Scan for the cell matching the given text and deliver its [x, y] coordinate at center. 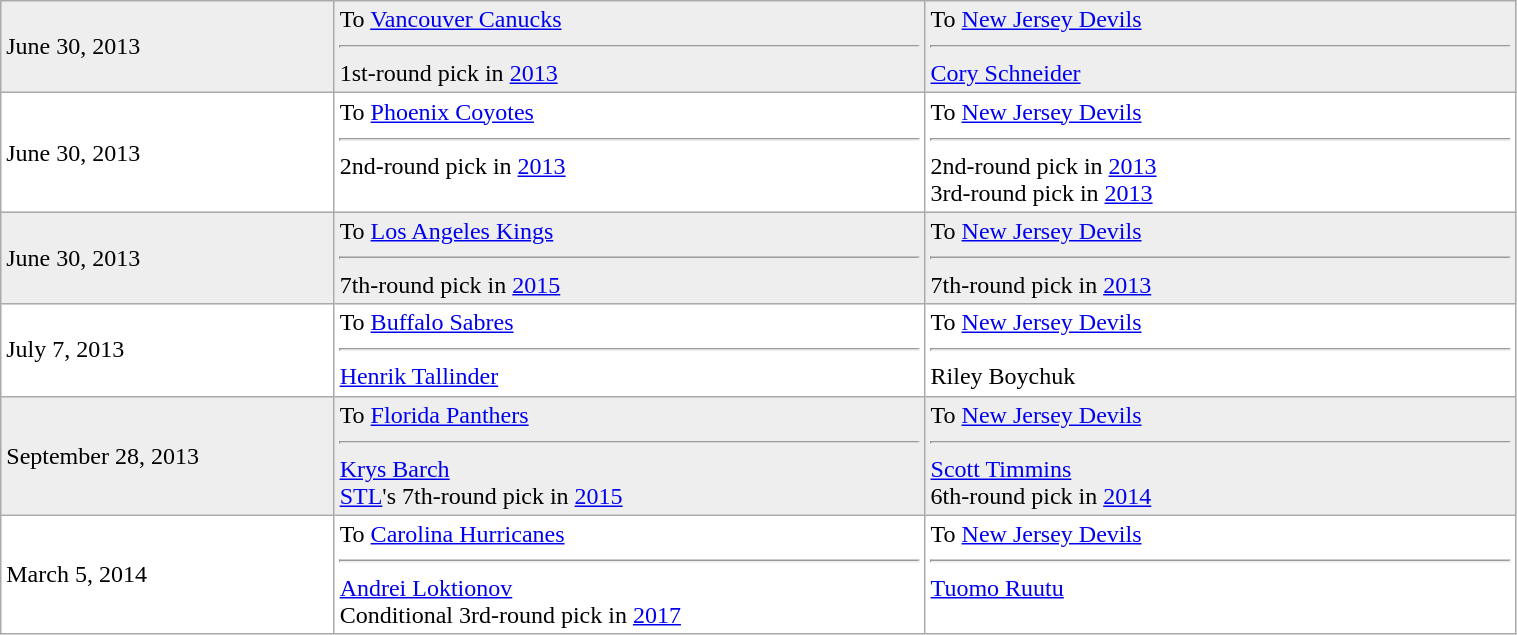
To Buffalo Sabres Henrik Tallinder [630, 350]
March 5, 2014 [168, 574]
To New Jersey Devils Scott Timmins6th-round pick in 2014 [1220, 456]
To New Jersey Devils Cory Schneider [1220, 47]
To New Jersey Devils Tuomo Ruutu [1220, 574]
To New Jersey Devils Riley Boychuk [1220, 350]
To Phoenix Coyotes 2nd-round pick in 2013 [630, 152]
September 28, 2013 [168, 456]
To Vancouver Canucks 1st-round pick in 2013 [630, 47]
To New Jersey Devils 2nd-round pick in 20133rd-round pick in 2013 [1220, 152]
To Los Angeles Kings 7th-round pick in 2015 [630, 258]
To New Jersey Devils 7th-round pick in 2013 [1220, 258]
To Carolina Hurricanes Andrei LoktionovConditional 3rd-round pick in 2017 [630, 574]
July 7, 2013 [168, 350]
To Florida Panthers Krys BarchSTL's 7th-round pick in 2015 [630, 456]
